From the cell containing the given text, extract its center point as (x, y) coordinate. 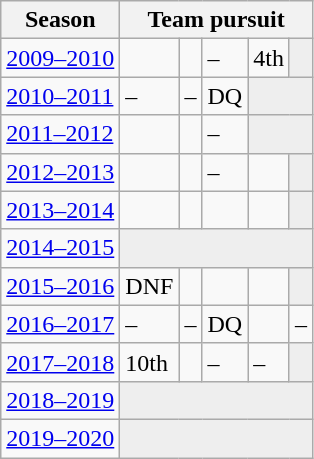
2012–2013 (60, 172)
2010–2011 (60, 96)
Team pursuit (216, 20)
2014–2015 (60, 248)
2015–2016 (60, 286)
DNF (150, 286)
2019–2020 (60, 438)
Season (60, 20)
4th (269, 58)
10th (150, 362)
2009–2010 (60, 58)
2017–2018 (60, 362)
2013–2014 (60, 210)
2011–2012 (60, 134)
2018–2019 (60, 400)
2016–2017 (60, 324)
